Extract the [X, Y] coordinate from the center of the cell holding the provided text.  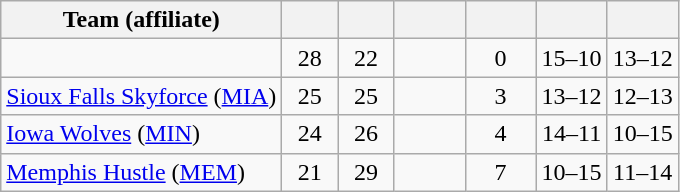
22 [366, 58]
21 [310, 172]
Memphis Hustle (MEM) [142, 172]
Team (affiliate) [142, 20]
15–10 [572, 58]
24 [310, 134]
26 [366, 134]
12–13 [642, 96]
29 [366, 172]
7 [500, 172]
Sioux Falls Skyforce (MIA) [142, 96]
Iowa Wolves (MIN) [142, 134]
28 [310, 58]
11–14 [642, 172]
4 [500, 134]
0 [500, 58]
3 [500, 96]
14–11 [572, 134]
